From the cell containing the given text, extract its center point as (x, y) coordinate. 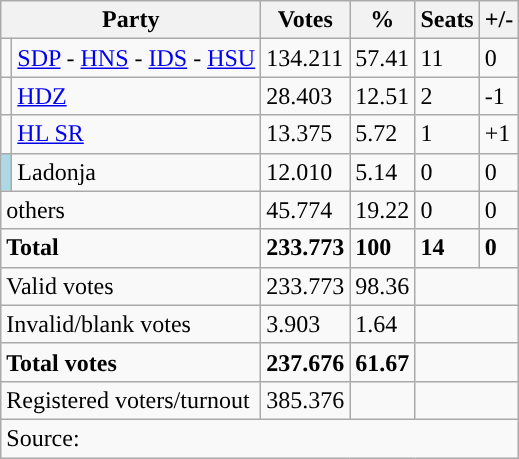
Valid votes (131, 286)
11 (447, 58)
% (382, 20)
98.36 (382, 286)
Registered voters/turnout (131, 400)
385.376 (306, 400)
Party (131, 20)
HL SR (136, 134)
-1 (498, 96)
Total votes (131, 362)
HDZ (136, 96)
Ladonja (136, 172)
+/- (498, 20)
28.403 (306, 96)
19.22 (382, 210)
237.676 (306, 362)
Source: (260, 438)
61.67 (382, 362)
134.211 (306, 58)
SDP - HNS - IDS - HSU (136, 58)
57.41 (382, 58)
Votes (306, 20)
12.010 (306, 172)
Seats (447, 20)
Total (131, 248)
5.14 (382, 172)
14 (447, 248)
3.903 (306, 324)
12.51 (382, 96)
1.64 (382, 324)
45.774 (306, 210)
100 (382, 248)
1 (447, 134)
others (131, 210)
+1 (498, 134)
5.72 (382, 134)
2 (447, 96)
Invalid/blank votes (131, 324)
13.375 (306, 134)
